Identify which cell holds the provided text, then report its (X, Y) central coordinate. 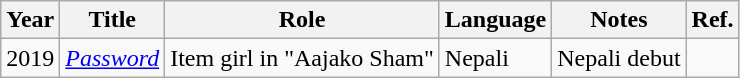
Nepali debut (619, 58)
Notes (619, 20)
Language (495, 20)
Title (112, 20)
Item girl in "Aajako Sham" (302, 58)
Ref. (712, 20)
2019 (30, 58)
Nepali (495, 58)
Password (112, 58)
Role (302, 20)
Year (30, 20)
